Provide the (X, Y) coordinate of the cell's center where the given text is located.  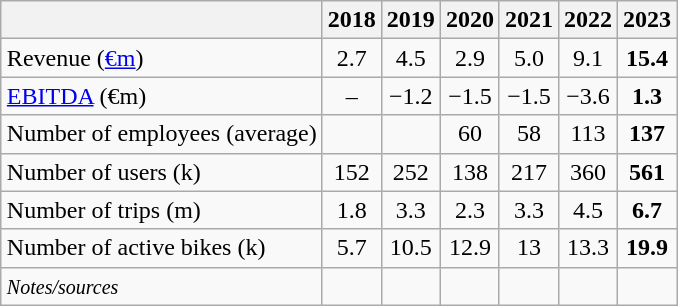
Notes/sources (162, 286)
– (352, 96)
13.3 (588, 248)
EBITDA (€m) (162, 96)
2018 (352, 20)
Number of trips (m) (162, 210)
2019 (410, 20)
9.1 (588, 58)
5.7 (352, 248)
1.3 (648, 96)
561 (648, 172)
12.9 (470, 248)
2021 (528, 20)
Revenue (€m) (162, 58)
5.0 (528, 58)
−3.6 (588, 96)
2023 (648, 20)
Number of users (k) (162, 172)
1.8 (352, 210)
2.9 (470, 58)
Number of active bikes (k) (162, 248)
2020 (470, 20)
152 (352, 172)
217 (528, 172)
252 (410, 172)
−1.2 (410, 96)
138 (470, 172)
360 (588, 172)
Number of employees (average) (162, 134)
2.3 (470, 210)
6.7 (648, 210)
2022 (588, 20)
60 (470, 134)
19.9 (648, 248)
10.5 (410, 248)
15.4 (648, 58)
58 (528, 134)
137 (648, 134)
13 (528, 248)
2.7 (352, 58)
113 (588, 134)
